From the cell containing the given text, extract its center point as [X, Y] coordinate. 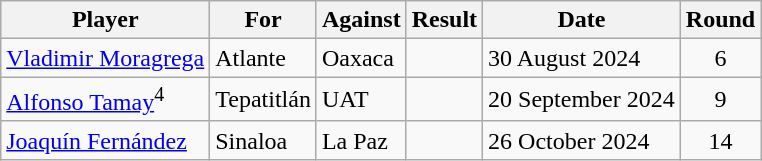
30 August 2024 [582, 58]
26 October 2024 [582, 140]
Atlante [264, 58]
For [264, 20]
14 [720, 140]
Player [106, 20]
Round [720, 20]
Tepatitlán [264, 100]
Alfonso Tamay4 [106, 100]
Joaquín Fernández [106, 140]
Oaxaca [361, 58]
Date [582, 20]
Vladimir Moragrega [106, 58]
Result [444, 20]
20 September 2024 [582, 100]
La Paz [361, 140]
9 [720, 100]
UAT [361, 100]
Against [361, 20]
6 [720, 58]
Sinaloa [264, 140]
